Pinpoint the cell where the given text exists, returning its [x, y] midpoint coordinate. 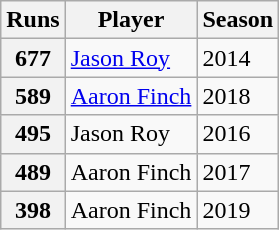
2018 [238, 96]
Season [238, 20]
Runs [33, 20]
2017 [238, 172]
677 [33, 58]
495 [33, 134]
2016 [238, 134]
589 [33, 96]
2014 [238, 58]
2019 [238, 210]
Player [131, 20]
489 [33, 172]
398 [33, 210]
